For the text-containing cell, return its midpoint in [X, Y] coordinate format. 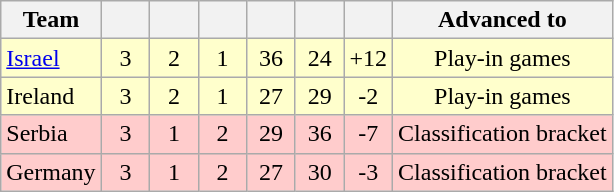
Serbia [51, 134]
-3 [368, 172]
Germany [51, 172]
Advanced to [503, 20]
-2 [368, 96]
30 [320, 172]
Ireland [51, 96]
Team [51, 20]
24 [320, 58]
-7 [368, 134]
+12 [368, 58]
Israel [51, 58]
